Return the (X, Y) coordinate for the center point of the cell that contains the specified text.  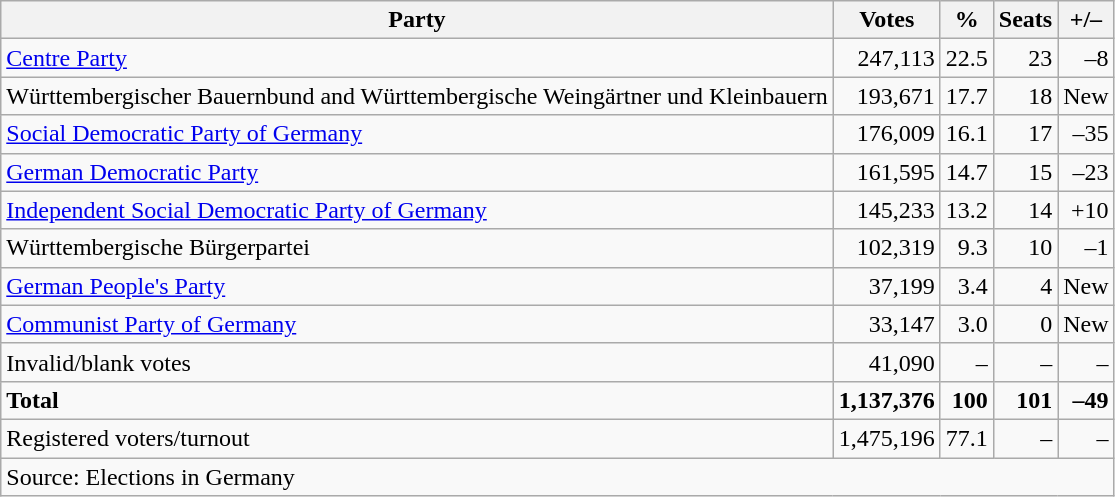
Württembergische Bürgerpartei (417, 248)
41,090 (886, 362)
Communist Party of Germany (417, 324)
Centre Party (417, 58)
33,147 (886, 324)
145,233 (886, 210)
193,671 (886, 96)
22.5 (966, 58)
37,199 (886, 286)
Registered voters/turnout (417, 438)
100 (966, 400)
German People's Party (417, 286)
–8 (1086, 58)
Württembergischer Bauernbund and Württembergische Weingärtner und Kleinbauern (417, 96)
9.3 (966, 248)
1,475,196 (886, 438)
3.4 (966, 286)
German Democratic Party (417, 172)
18 (1025, 96)
–35 (1086, 134)
–49 (1086, 400)
4 (1025, 286)
0 (1025, 324)
10 (1025, 248)
Social Democratic Party of Germany (417, 134)
Seats (1025, 20)
102,319 (886, 248)
+/– (1086, 20)
77.1 (966, 438)
14.7 (966, 172)
3.0 (966, 324)
161,595 (886, 172)
16.1 (966, 134)
247,113 (886, 58)
–23 (1086, 172)
Total (417, 400)
101 (1025, 400)
1,137,376 (886, 400)
17.7 (966, 96)
Source: Elections in Germany (558, 477)
Votes (886, 20)
13.2 (966, 210)
176,009 (886, 134)
15 (1025, 172)
Independent Social Democratic Party of Germany (417, 210)
14 (1025, 210)
23 (1025, 58)
–1 (1086, 248)
Party (417, 20)
% (966, 20)
17 (1025, 134)
Invalid/blank votes (417, 362)
+10 (1086, 210)
